For the text-containing cell, return its midpoint in [x, y] coordinate format. 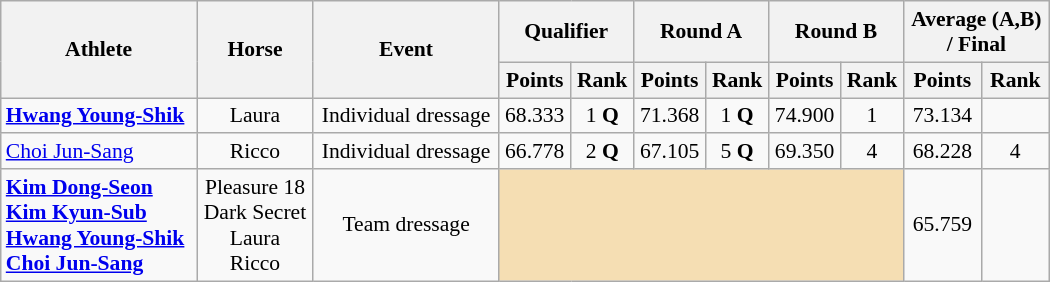
Ricco [256, 152]
Round A [702, 32]
Hwang Young-Shik [99, 116]
Round B [836, 32]
74.900 [805, 116]
71.368 [670, 116]
66.778 [535, 152]
69.350 [805, 152]
2 Q [602, 152]
Team dressage [406, 225]
Kim Dong-Seon Kim Kyun-Sub Hwang Young-Shik Choi Jun-Sang [99, 225]
Event [406, 50]
Average (A,B)/ Final [976, 32]
Choi Jun-Sang [99, 152]
Pleasure 18 Dark Secret Laura Ricco [256, 225]
67.105 [670, 152]
Qualifier [566, 32]
73.134 [942, 116]
1 [872, 116]
68.228 [942, 152]
Laura [256, 116]
65.759 [942, 225]
5 Q [738, 152]
Athlete [99, 50]
Horse [256, 50]
68.333 [535, 116]
